Extract the [X, Y] coordinate from the center of the cell holding the provided text.  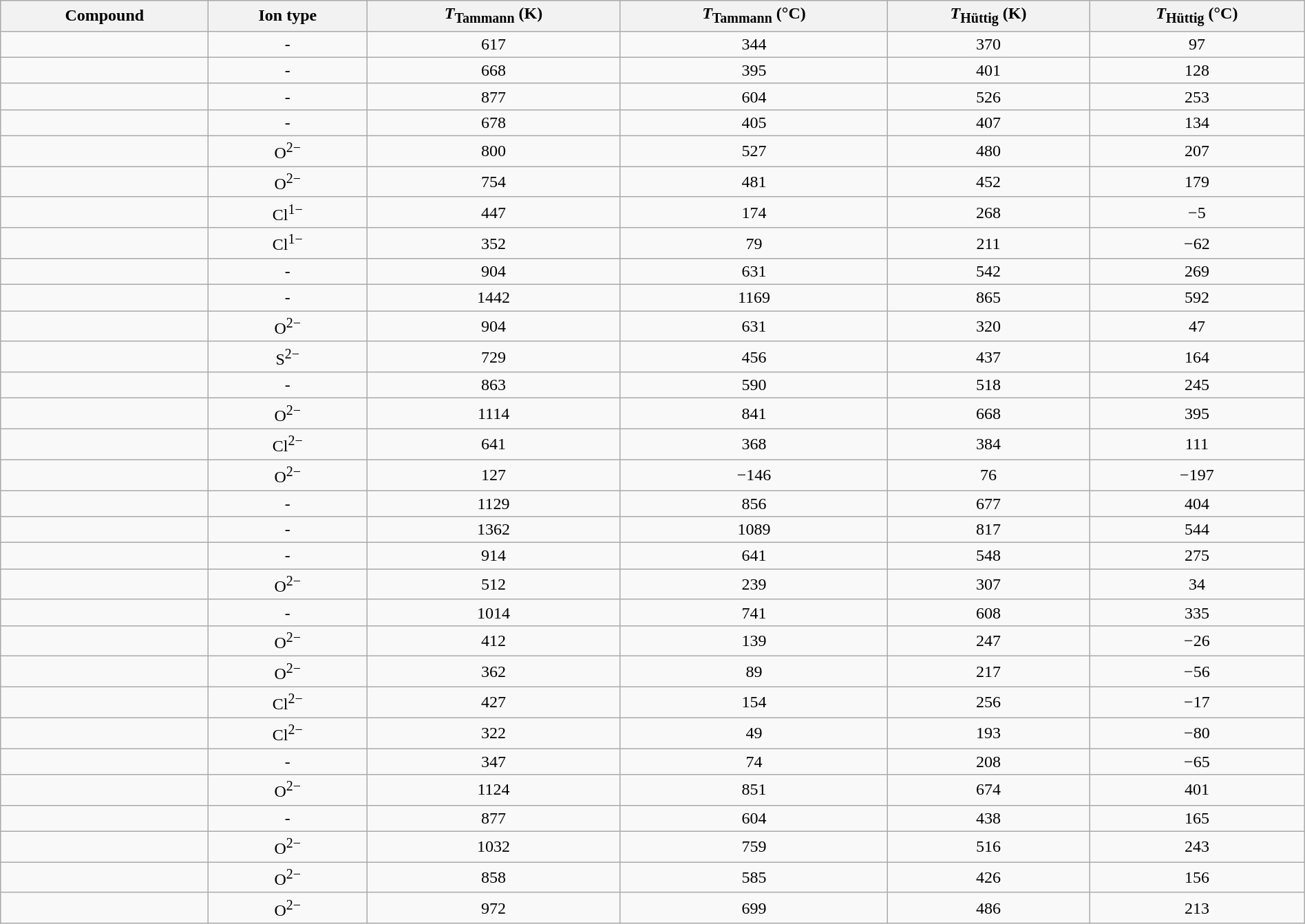
481 [754, 182]
426 [988, 878]
THüttig (K) [988, 16]
407 [988, 122]
1442 [494, 298]
817 [988, 530]
914 [494, 556]
174 [754, 212]
49 [754, 733]
759 [754, 846]
−56 [1196, 671]
275 [1196, 556]
127 [494, 475]
Ion type [288, 16]
800 [494, 151]
243 [1196, 846]
211 [988, 244]
S2− [288, 356]
−5 [1196, 212]
1362 [494, 530]
699 [754, 908]
−26 [1196, 641]
−197 [1196, 475]
89 [754, 671]
404 [1196, 504]
438 [988, 818]
164 [1196, 356]
207 [1196, 151]
154 [754, 702]
585 [754, 878]
213 [1196, 908]
111 [1196, 444]
527 [754, 151]
TTammann (K) [494, 16]
729 [494, 356]
362 [494, 671]
307 [988, 585]
−146 [754, 475]
34 [1196, 585]
1124 [494, 790]
526 [988, 96]
368 [754, 444]
352 [494, 244]
1032 [494, 846]
405 [754, 122]
452 [988, 182]
851 [754, 790]
518 [988, 385]
447 [494, 212]
1129 [494, 504]
617 [494, 44]
512 [494, 585]
74 [754, 762]
674 [988, 790]
427 [494, 702]
247 [988, 641]
97 [1196, 44]
76 [988, 475]
544 [1196, 530]
412 [494, 641]
134 [1196, 122]
−62 [1196, 244]
179 [1196, 182]
193 [988, 733]
437 [988, 356]
1014 [494, 612]
590 [754, 385]
858 [494, 878]
156 [1196, 878]
486 [988, 908]
841 [754, 414]
335 [1196, 612]
Compound [105, 16]
−80 [1196, 733]
678 [494, 122]
253 [1196, 96]
856 [754, 504]
741 [754, 612]
−65 [1196, 762]
TTammann (°C) [754, 16]
516 [988, 846]
THüttig (°C) [1196, 16]
542 [988, 272]
79 [754, 244]
47 [1196, 326]
256 [988, 702]
269 [1196, 272]
245 [1196, 385]
1089 [754, 530]
754 [494, 182]
322 [494, 733]
128 [1196, 70]
−17 [1196, 702]
480 [988, 151]
320 [988, 326]
239 [754, 585]
384 [988, 444]
865 [988, 298]
1169 [754, 298]
370 [988, 44]
456 [754, 356]
268 [988, 212]
347 [494, 762]
972 [494, 908]
592 [1196, 298]
1114 [494, 414]
677 [988, 504]
165 [1196, 818]
608 [988, 612]
863 [494, 385]
548 [988, 556]
344 [754, 44]
208 [988, 762]
139 [754, 641]
217 [988, 671]
